From the cell containing the given text, extract its center point as [x, y] coordinate. 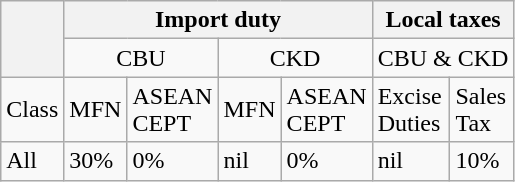
CBU [141, 58]
Import duty [218, 20]
Excise Duties [411, 110]
30% [96, 161]
CKD [295, 58]
CBU & CKD [443, 58]
Sales Tax [482, 110]
All [32, 161]
Class [32, 110]
10% [482, 161]
Local taxes [443, 20]
